Search for the cell housing the specified text and yield its (x, y) center coordinate. 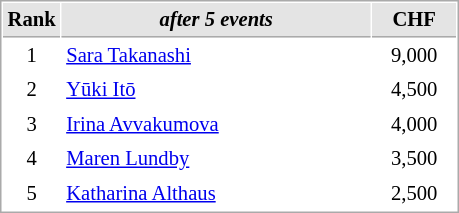
2,500 (414, 194)
4 (32, 158)
1 (32, 56)
CHF (414, 20)
4,500 (414, 90)
4,000 (414, 124)
Katharina Althaus (216, 194)
5 (32, 194)
Sara Takanashi (216, 56)
3 (32, 124)
Yūki Itō (216, 90)
2 (32, 90)
Rank (32, 20)
9,000 (414, 56)
Irina Avvakumova (216, 124)
3,500 (414, 158)
Maren Lundby (216, 158)
after 5 events (216, 20)
